Capture the cell that displays the provided text and extract its [X, Y] central coordinate. 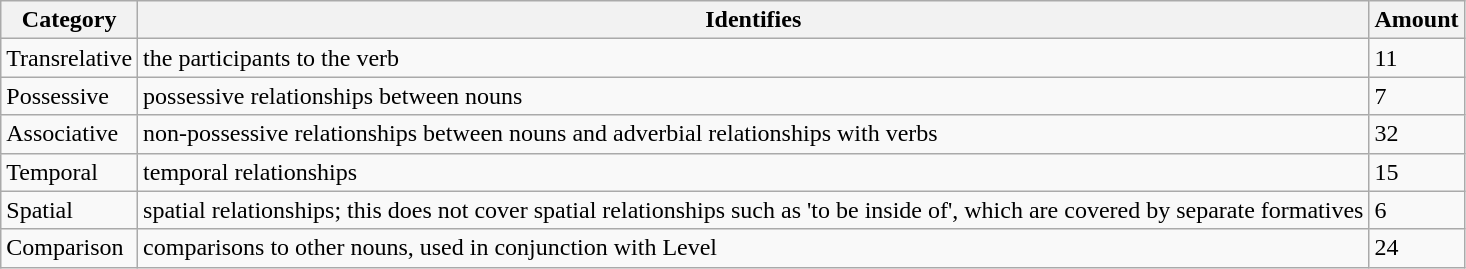
Identifies [754, 20]
Possessive [70, 96]
Category [70, 20]
non-possessive relationships between nouns and adverbial relationships with verbs [754, 134]
temporal relationships [754, 172]
Amount [1416, 20]
the participants to the verb [754, 58]
comparisons to other nouns, used in conjunction with Level [754, 248]
7 [1416, 96]
Comparison [70, 248]
32 [1416, 134]
15 [1416, 172]
Associative [70, 134]
11 [1416, 58]
possessive relationships between nouns [754, 96]
Temporal [70, 172]
6 [1416, 210]
Spatial [70, 210]
spatial relationships; this does not cover spatial relationships such as 'to be inside of', which are covered by separate formatives [754, 210]
Transrelative [70, 58]
24 [1416, 248]
